Locate the cell with the specified text and output its (X, Y) center coordinate. 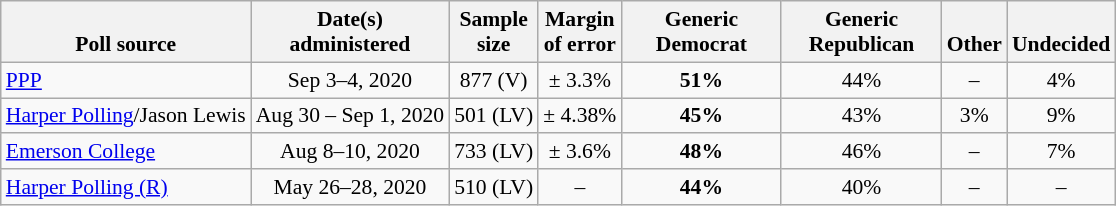
48% (701, 152)
GenericDemocrat (701, 32)
501 (LV) (494, 116)
± 4.38% (580, 116)
Samplesize (494, 32)
45% (701, 116)
46% (861, 152)
Other (974, 32)
510 (LV) (494, 187)
Marginof error (580, 32)
May 26–28, 2020 (350, 187)
Undecided (1061, 32)
877 (V) (494, 80)
43% (861, 116)
Harper Polling (R) (126, 187)
PPP (126, 80)
4% (1061, 80)
Poll source (126, 32)
7% (1061, 152)
3% (974, 116)
Harper Polling/Jason Lewis (126, 116)
Emerson College (126, 152)
51% (701, 80)
9% (1061, 116)
Date(s)administered (350, 32)
Sep 3–4, 2020 (350, 80)
± 3.6% (580, 152)
733 (LV) (494, 152)
Aug 8–10, 2020 (350, 152)
40% (861, 187)
GenericRepublican (861, 32)
± 3.3% (580, 80)
Aug 30 – Sep 1, 2020 (350, 116)
